Locate the cell with the specified text and output its [X, Y] center coordinate. 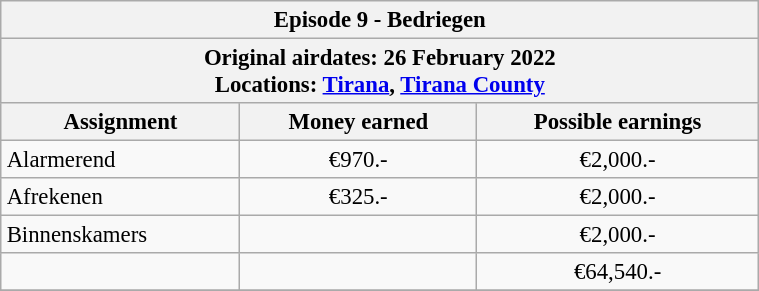
€970.- [358, 160]
€64,540.- [618, 272]
Money earned [358, 122]
Afrekenen [120, 197]
Assignment [120, 122]
€325.- [358, 197]
Possible earnings [618, 122]
Binnenskamers [120, 235]
Alarmerend [120, 160]
Original airdates: 26 February 2022Locations: Tirana, Tirana County [380, 70]
Episode 9 - Bedriegen [380, 20]
